Determine the (x, y) coordinate at the center of the cell enclosing the given text.  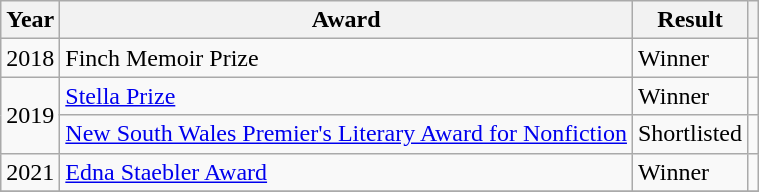
New South Wales Premier's Literary Award for Nonfiction (346, 134)
Edna Staebler Award (346, 172)
Result (690, 20)
2019 (30, 115)
Finch Memoir Prize (346, 58)
2018 (30, 58)
2021 (30, 172)
Award (346, 20)
Year (30, 20)
Stella Prize (346, 96)
Shortlisted (690, 134)
